Extract the (X, Y) coordinate from the center of the cell holding the provided text.  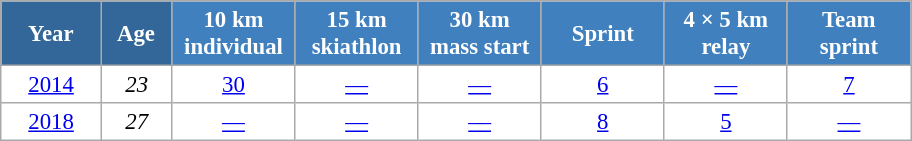
15 km skiathlon (356, 34)
Age (136, 34)
27 (136, 122)
10 km individual (234, 34)
Team sprint (848, 34)
30 km mass start (480, 34)
5 (726, 122)
6 (602, 85)
2014 (52, 85)
23 (136, 85)
2018 (52, 122)
30 (234, 85)
4 × 5 km relay (726, 34)
Year (52, 34)
Sprint (602, 34)
7 (848, 85)
8 (602, 122)
